Find where the given text appears and provide that cell's center as [X, Y] coordinate. 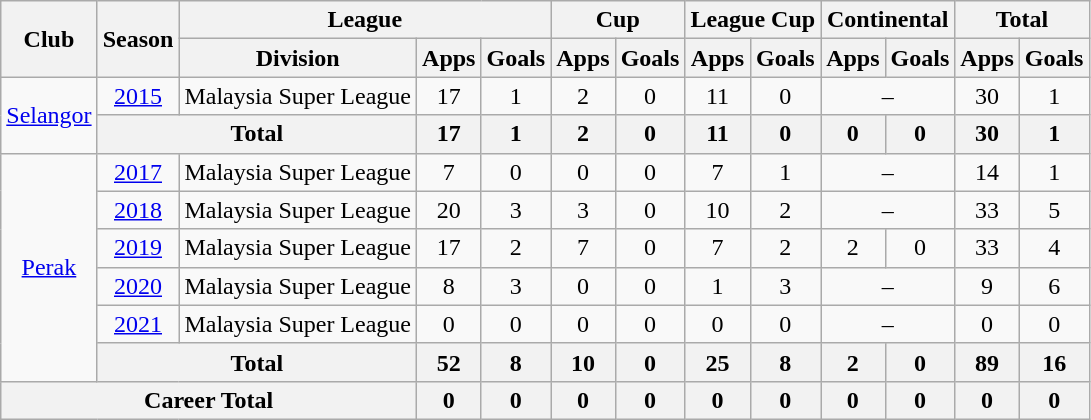
20 [449, 210]
4 [1054, 248]
2015 [138, 96]
2020 [138, 286]
2021 [138, 324]
2017 [138, 172]
Career Total [209, 400]
League [365, 20]
52 [449, 362]
Selangor [49, 115]
Continental [888, 20]
14 [987, 172]
2019 [138, 248]
Club [49, 39]
89 [987, 362]
16 [1054, 362]
5 [1054, 210]
6 [1054, 286]
2018 [138, 210]
Division [298, 58]
League Cup [753, 20]
Cup [618, 20]
9 [987, 286]
Season [138, 39]
Perak [49, 267]
25 [718, 362]
